Locate the cell with the specified text and output its [X, Y] center coordinate. 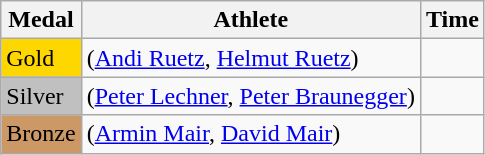
(Peter Lechner, Peter Braunegger) [250, 96]
Medal [41, 20]
Bronze [41, 134]
(Armin Mair, David Mair) [250, 134]
Silver [41, 96]
(Andi Ruetz, Helmut Ruetz) [250, 58]
Athlete [250, 20]
Gold [41, 58]
Time [452, 20]
